From the cell containing the given text, extract its center point as [X, Y] coordinate. 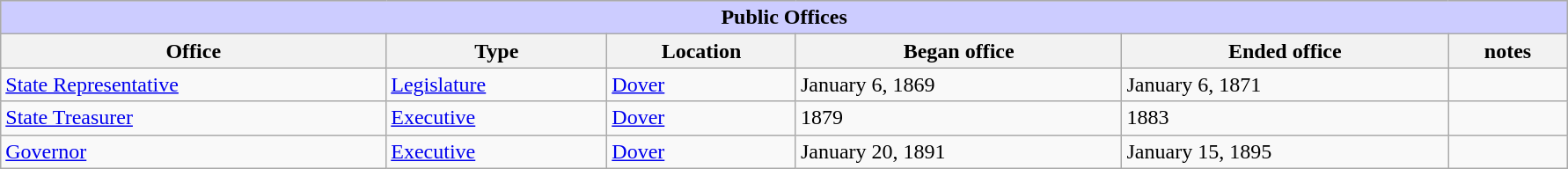
Legislature [496, 84]
January 6, 1869 [959, 84]
State Treasurer [194, 118]
Office [194, 51]
Began office [959, 51]
Public Offices [785, 18]
notes [1508, 51]
1883 [1285, 118]
Governor [194, 151]
State Representative [194, 84]
Type [496, 51]
January 6, 1871 [1285, 84]
January 15, 1895 [1285, 151]
Ended office [1285, 51]
Location [702, 51]
1879 [959, 118]
January 20, 1891 [959, 151]
